Provide the (x, y) coordinate of the cell's center where the given text is located.  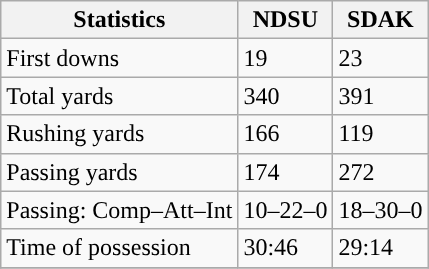
18–30–0 (380, 210)
391 (380, 96)
23 (380, 58)
272 (380, 172)
19 (286, 58)
29:14 (380, 248)
Time of possession (120, 248)
SDAK (380, 20)
10–22–0 (286, 210)
Passing: Comp–Att–Int (120, 210)
Passing yards (120, 172)
Statistics (120, 20)
30:46 (286, 248)
166 (286, 134)
174 (286, 172)
Rushing yards (120, 134)
340 (286, 96)
119 (380, 134)
Total yards (120, 96)
NDSU (286, 20)
First downs (120, 58)
